Determine the (x, y) coordinate at the center of the cell enclosing the given text.  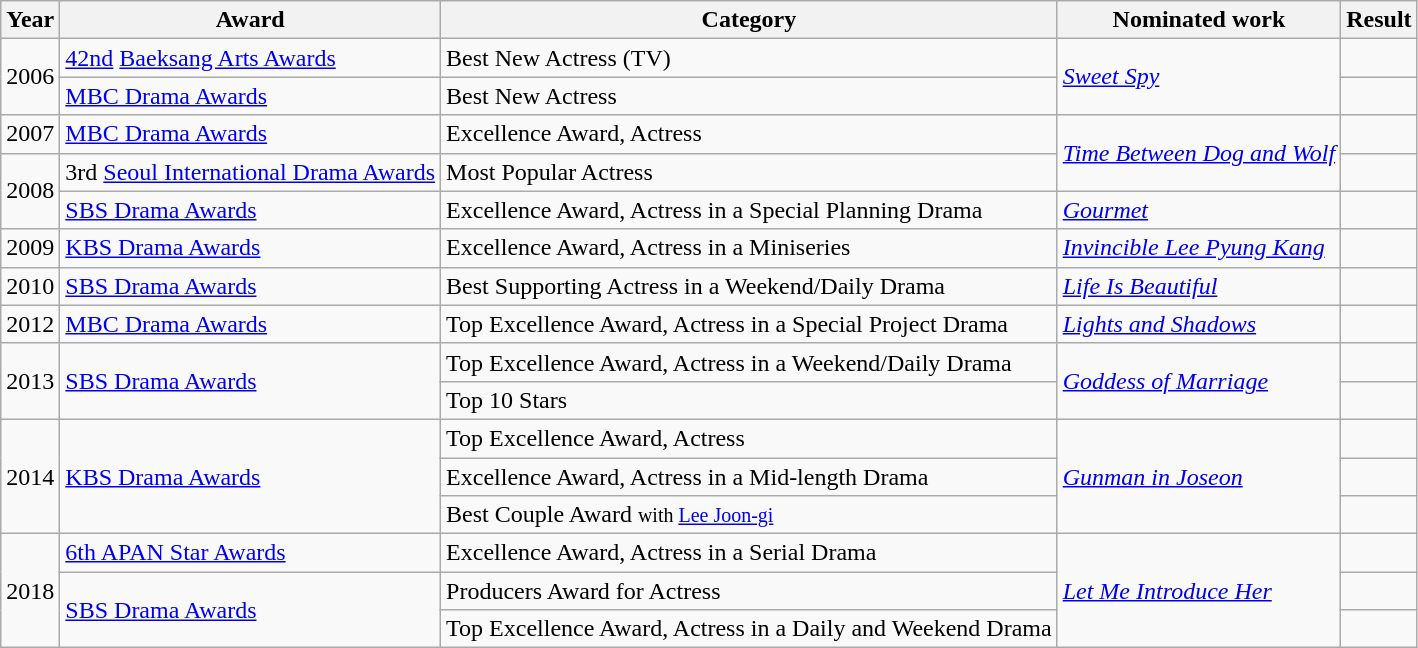
Lights and Shadows (1199, 324)
Top Excellence Award, Actress in a Special Project Drama (750, 324)
Excellence Award, Actress in a Special Planning Drama (750, 210)
42nd Baeksang Arts Awards (250, 58)
2010 (30, 286)
Goddess of Marriage (1199, 381)
Invincible Lee Pyung Kang (1199, 248)
Excellence Award, Actress in a Miniseries (750, 248)
Excellence Award, Actress in a Mid-length Drama (750, 477)
Excellence Award, Actress in a Serial Drama (750, 553)
2009 (30, 248)
Year (30, 20)
3rd Seoul International Drama Awards (250, 172)
Time Between Dog and Wolf (1199, 153)
Gourmet (1199, 210)
Producers Award for Actress (750, 591)
Best New Actress (750, 96)
Best Couple Award with Lee Joon-gi (750, 515)
2013 (30, 381)
2006 (30, 77)
Sweet Spy (1199, 77)
6th APAN Star Awards (250, 553)
Top Excellence Award, Actress (750, 438)
Top 10 Stars (750, 400)
Result (1379, 20)
2008 (30, 191)
Category (750, 20)
Excellence Award, Actress (750, 134)
Top Excellence Award, Actress in a Daily and Weekend Drama (750, 629)
Nominated work (1199, 20)
Gunman in Joseon (1199, 476)
Let Me Introduce Her (1199, 591)
Top Excellence Award, Actress in a Weekend/Daily Drama (750, 362)
Best New Actress (TV) (750, 58)
2007 (30, 134)
2012 (30, 324)
Best Supporting Actress in a Weekend/Daily Drama (750, 286)
Most Popular Actress (750, 172)
2018 (30, 591)
Life Is Beautiful (1199, 286)
Award (250, 20)
2014 (30, 476)
